Provide the [X, Y] coordinate of the cell's center where the given text is located.  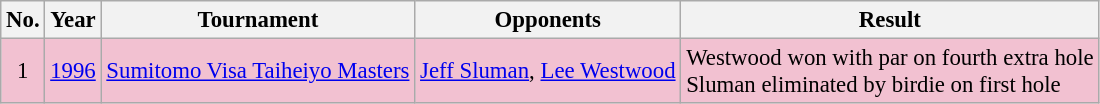
No. [23, 20]
1996 [73, 72]
Result [890, 20]
Tournament [258, 20]
Opponents [548, 20]
Sumitomo Visa Taiheiyo Masters [258, 72]
Year [73, 20]
1 [23, 72]
Westwood won with par on fourth extra holeSluman eliminated by birdie on first hole [890, 72]
Jeff Sluman, Lee Westwood [548, 72]
